For the text-containing cell, return its midpoint in [X, Y] coordinate format. 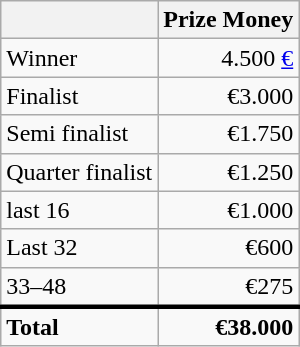
Winner [80, 58]
Quarter finalist [80, 172]
Prize Money [228, 20]
4.500 € [228, 58]
€275 [228, 287]
€3.000 [228, 96]
last 16 [80, 210]
Last 32 [80, 248]
33–48 [80, 287]
€1.250 [228, 172]
Semi finalist [80, 134]
€1.750 [228, 134]
Total [80, 327]
€600 [228, 248]
Finalist [80, 96]
€1.000 [228, 210]
€38.000 [228, 327]
